Capture the cell that displays the provided text and extract its (X, Y) central coordinate. 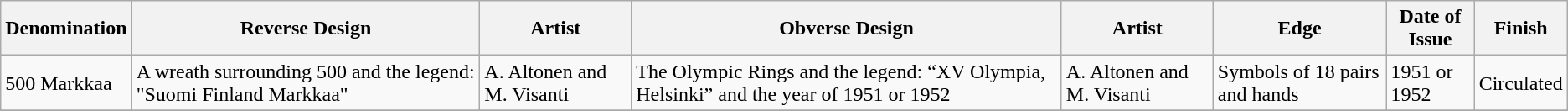
Obverse Design (847, 29)
500 Markkaa (66, 82)
Circulated (1521, 82)
The Olympic Rings and the legend: “XV Olympia, Helsinki” and the year of 1951 or 1952 (847, 82)
1951 or 1952 (1431, 82)
Date of Issue (1431, 29)
Denomination (66, 29)
A wreath surrounding 500 and the legend: "Suomi Finland Markkaa" (306, 82)
Symbols of 18 pairs and hands (1300, 82)
Finish (1521, 29)
Edge (1300, 29)
Reverse Design (306, 29)
